Provide the (X, Y) coordinate of the cell's center where the given text is located.  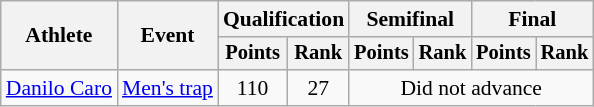
Event (168, 36)
Semifinal (410, 19)
Qualification (284, 19)
Danilo Caro (59, 88)
110 (252, 88)
Did not advance (471, 88)
Athlete (59, 36)
27 (318, 88)
Final (532, 19)
Men's trap (168, 88)
